Extract the [x, y] coordinate from the center of the cell holding the provided text.  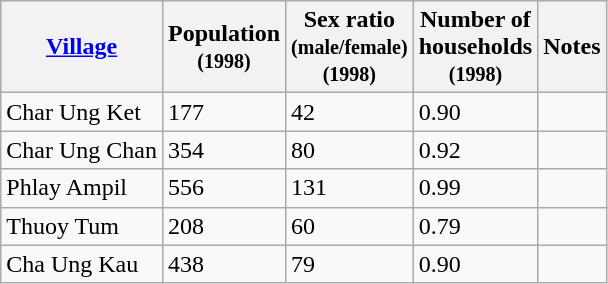
0.99 [475, 188]
Sex ratio(male/female)(1998) [350, 47]
438 [224, 264]
Village [82, 47]
79 [350, 264]
42 [350, 112]
0.92 [475, 150]
Population(1998) [224, 47]
556 [224, 188]
177 [224, 112]
Phlay Ampil [82, 188]
208 [224, 226]
0.79 [475, 226]
60 [350, 226]
Notes [572, 47]
Number ofhouseholds(1998) [475, 47]
354 [224, 150]
Char Ung Ket [82, 112]
80 [350, 150]
Char Ung Chan [82, 150]
131 [350, 188]
Thuoy Tum [82, 226]
Cha Ung Kau [82, 264]
